Capture the cell that displays the provided text and extract its (X, Y) central coordinate. 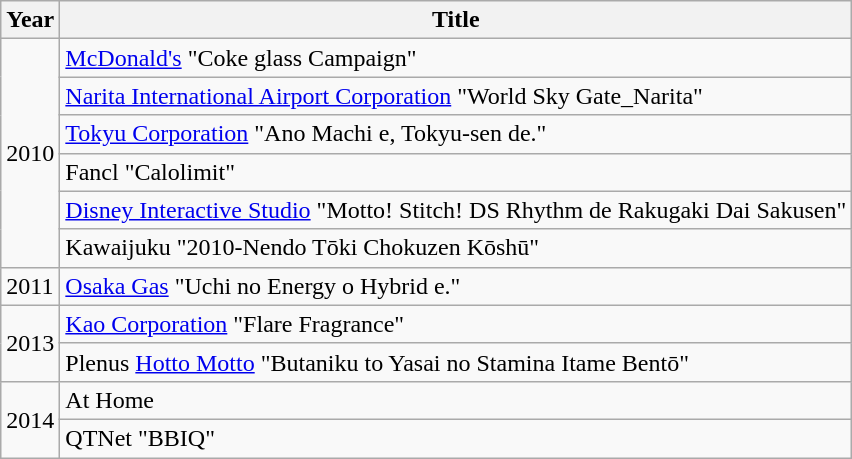
Tokyu Corporation "Ano Machi e, Tokyu-sen de." (456, 134)
Narita International Airport Corporation "World Sky Gate_Narita" (456, 96)
QTNet "BBIQ" (456, 438)
Osaka Gas "Uchi no Energy o Hybrid e." (456, 286)
Title (456, 20)
Disney Interactive Studio "Motto! Stitch! DS Rhythm de Rakugaki Dai Sakusen" (456, 210)
Year (30, 20)
Plenus Hotto Motto "Butaniku to Yasai no Stamina Itame Bentō" (456, 362)
2011 (30, 286)
2010 (30, 153)
2013 (30, 343)
At Home (456, 400)
Kao Corporation "Flare Fragrance" (456, 324)
Fancl "Calolimit" (456, 172)
Kawaijuku "2010-Nendo Tōki Chokuzen Kōshū" (456, 248)
2014 (30, 419)
McDonald's "Coke glass Campaign" (456, 58)
